From the cell containing the given text, extract its center point as [X, Y] coordinate. 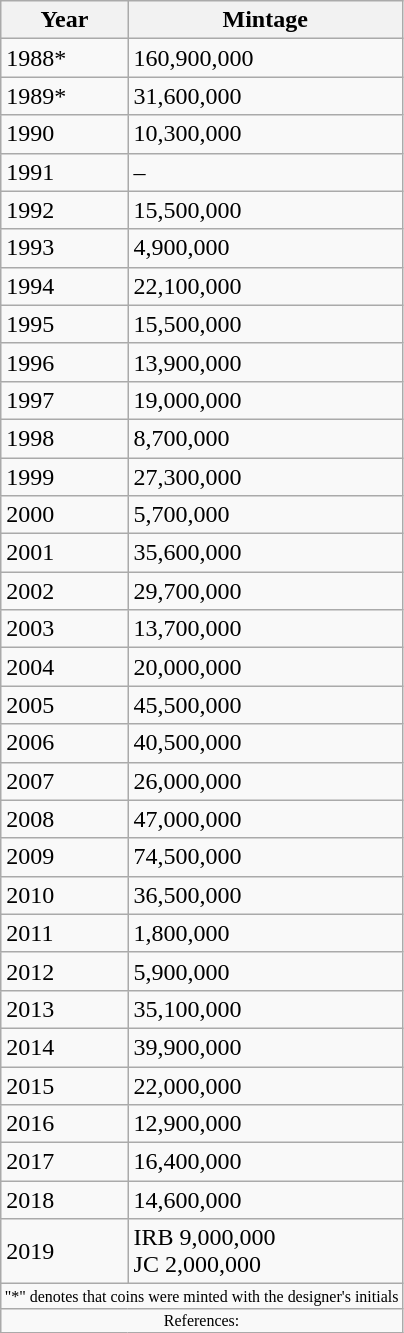
2003 [64, 629]
13,900,000 [265, 362]
35,600,000 [265, 553]
2019 [64, 1252]
35,100,000 [265, 1009]
39,900,000 [265, 1047]
1998 [64, 438]
2018 [64, 1200]
160,900,000 [265, 58]
2009 [64, 857]
19,000,000 [265, 400]
26,000,000 [265, 781]
4,900,000 [265, 248]
2010 [64, 895]
2013 [64, 1009]
2015 [64, 1085]
22,000,000 [265, 1085]
1990 [64, 134]
"*" denotes that coins were minted with the designer's initials [202, 1296]
27,300,000 [265, 477]
8,700,000 [265, 438]
2016 [64, 1124]
2000 [64, 515]
1991 [64, 172]
40,500,000 [265, 743]
1997 [64, 400]
1,800,000 [265, 933]
2001 [64, 553]
1989* [64, 96]
14,600,000 [265, 1200]
1993 [64, 248]
74,500,000 [265, 857]
22,100,000 [265, 286]
2002 [64, 591]
16,400,000 [265, 1162]
2011 [64, 933]
20,000,000 [265, 667]
2005 [64, 705]
2014 [64, 1047]
1988* [64, 58]
1995 [64, 324]
2004 [64, 667]
29,700,000 [265, 591]
2012 [64, 971]
45,500,000 [265, 705]
5,900,000 [265, 971]
2008 [64, 819]
References: [202, 1320]
1999 [64, 477]
1994 [64, 286]
10,300,000 [265, 134]
2017 [64, 1162]
– [265, 172]
2007 [64, 781]
Mintage [265, 20]
13,700,000 [265, 629]
31,600,000 [265, 96]
5,700,000 [265, 515]
12,900,000 [265, 1124]
IRB 9,000,000JC 2,000,000 [265, 1252]
2006 [64, 743]
Year [64, 20]
47,000,000 [265, 819]
1996 [64, 362]
36,500,000 [265, 895]
1992 [64, 210]
